Detect which cell encompasses the target text, then output its [x, y] center coordinate. 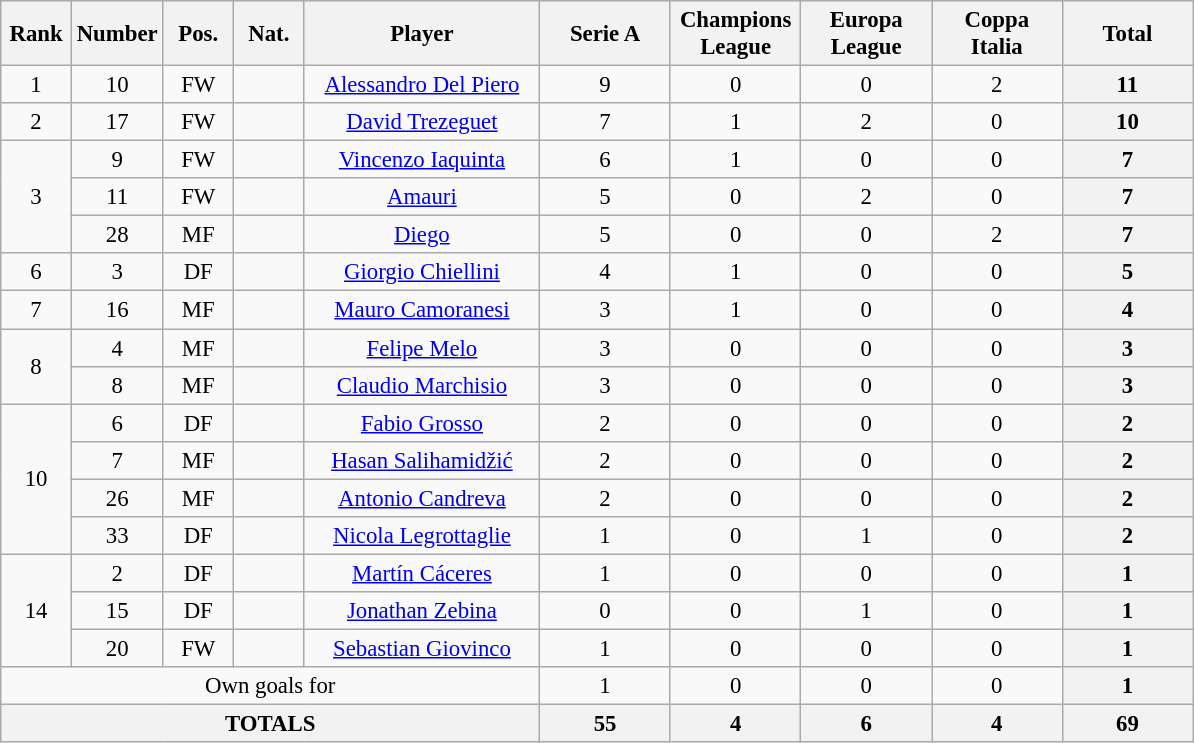
Pos. [198, 34]
Felipe Melo [422, 348]
55 [606, 724]
17 [117, 122]
Nicola Legrottaglie [422, 536]
15 [117, 611]
TOTALS [270, 724]
Vincenzo Iaquinta [422, 160]
Champions League [736, 34]
Player [422, 34]
Diego [422, 235]
26 [117, 498]
Sebastian Giovinco [422, 648]
Claudio Marchisio [422, 385]
Own goals for [270, 686]
Hasan Salihamidžić [422, 460]
Fabio Grosso [422, 423]
Jonathan Zebina [422, 611]
14 [36, 610]
Number [117, 34]
Mauro Camoranesi [422, 310]
Martín Cáceres [422, 573]
Serie A [606, 34]
33 [117, 536]
69 [1128, 724]
Total [1128, 34]
28 [117, 235]
David Trezeguet [422, 122]
Rank [36, 34]
Antonio Candreva [422, 498]
Giorgio Chiellini [422, 273]
Amauri [422, 197]
Nat. [270, 34]
20 [117, 648]
Alessandro Del Piero [422, 85]
16 [117, 310]
Europa League [866, 34]
Coppa Italia [998, 34]
